Pinpoint the cell where the given text exists, returning its (X, Y) midpoint coordinate. 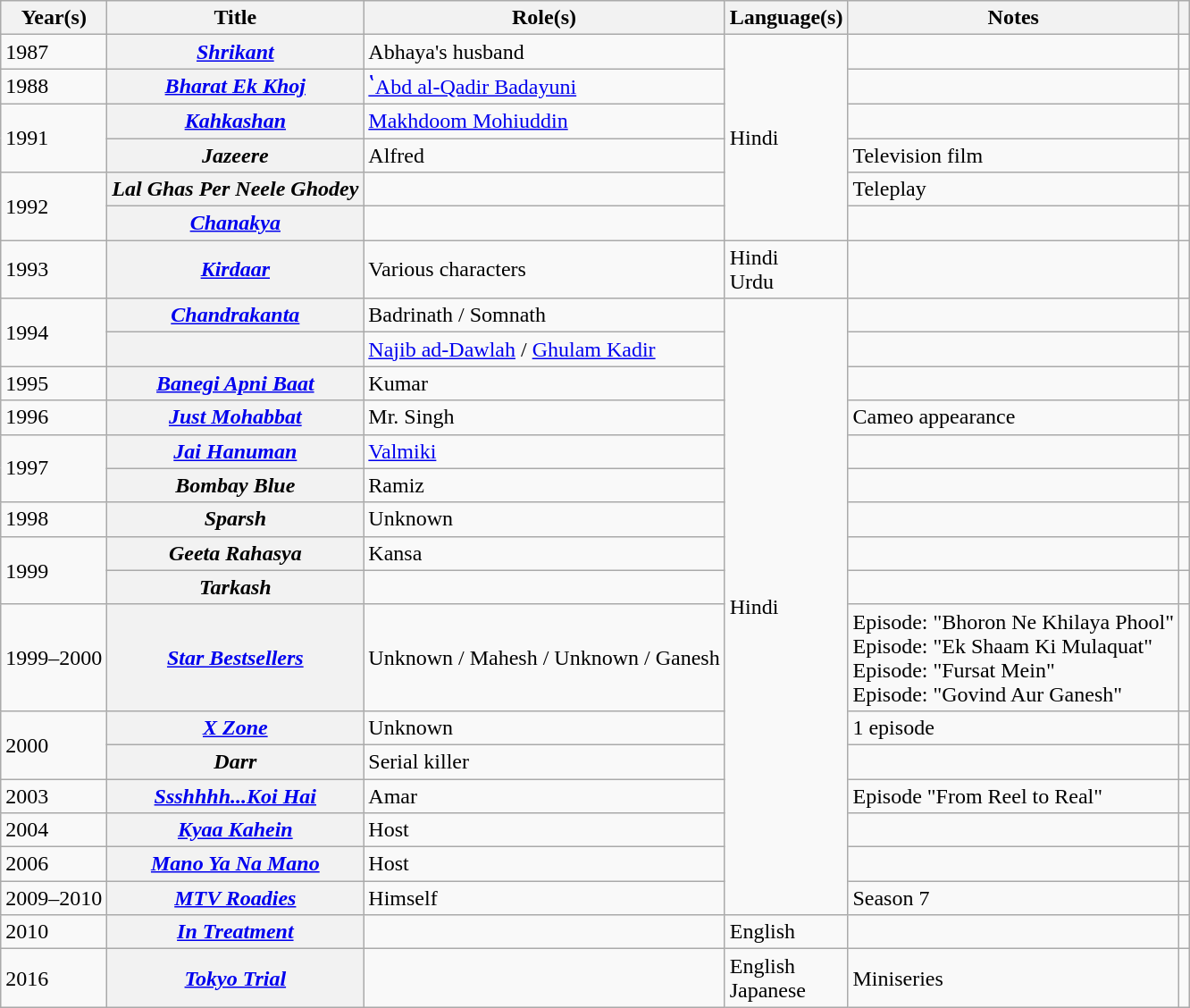
Kansa (544, 553)
Kyaa Kahein (236, 830)
Serial killer (544, 761)
Kahkashan (236, 121)
Ramiz (544, 485)
HindiUrdu (786, 270)
Lal Ghas Per Neele Ghodey (236, 189)
Television film (1013, 155)
Alfred (544, 155)
Banegi Apni Baat (236, 383)
Miniseries (1013, 978)
Kirdaar (236, 270)
Kumar (544, 383)
1993 (54, 270)
Season 7 (1013, 898)
Ssshhhh...Koi Hai (236, 796)
1991 (54, 138)
2016 (54, 978)
Valmiki (544, 451)
2010 (54, 932)
1 episode (1013, 727)
1987 (54, 52)
2000 (54, 744)
1996 (54, 417)
Darr (236, 761)
ʽAbd al-Qadir Badayuni (544, 87)
Tarkash (236, 587)
Star Bestsellers (236, 658)
1992 (54, 206)
Geeta Rahasya (236, 553)
EnglishJapanese (786, 978)
Just Mohabbat (236, 417)
Chandrakanta (236, 315)
Title (236, 18)
Language(s) (786, 18)
2003 (54, 796)
Year(s) (54, 18)
Shrikant (236, 52)
Various characters (544, 270)
Mr. Singh (544, 417)
Role(s) (544, 18)
Bharat Ek Khoj (236, 87)
Makhdoom Mohiuddin (544, 121)
X Zone (236, 727)
Episode: "Bhoron Ne Khilaya Phool"Episode: "Ek Shaam Ki Mulaquat"Episode: "Fursat Mein"Episode: "Govind Aur Ganesh" (1013, 658)
1999–2000 (54, 658)
Badrinath / Somnath (544, 315)
Jazeere (236, 155)
Chanakya (236, 223)
Notes (1013, 18)
Sparsh (236, 519)
Amar (544, 796)
1997 (54, 468)
Cameo appearance (1013, 417)
1988 (54, 87)
1999 (54, 570)
Unknown / Mahesh / Unknown / Ganesh (544, 658)
Bombay Blue (236, 485)
English (786, 932)
1995 (54, 383)
2006 (54, 864)
2004 (54, 830)
In Treatment (236, 932)
2009–2010 (54, 898)
Mano Ya Na Mano (236, 864)
1994 (54, 332)
Himself (544, 898)
Tokyo Trial (236, 978)
1998 (54, 519)
Najib ad-Dawlah / Ghulam Kadir (544, 349)
Jai Hanuman (236, 451)
Episode "From Reel to Real" (1013, 796)
Abhaya's husband (544, 52)
Teleplay (1013, 189)
MTV Roadies (236, 898)
